Capture the cell that displays the provided text and extract its [x, y] central coordinate. 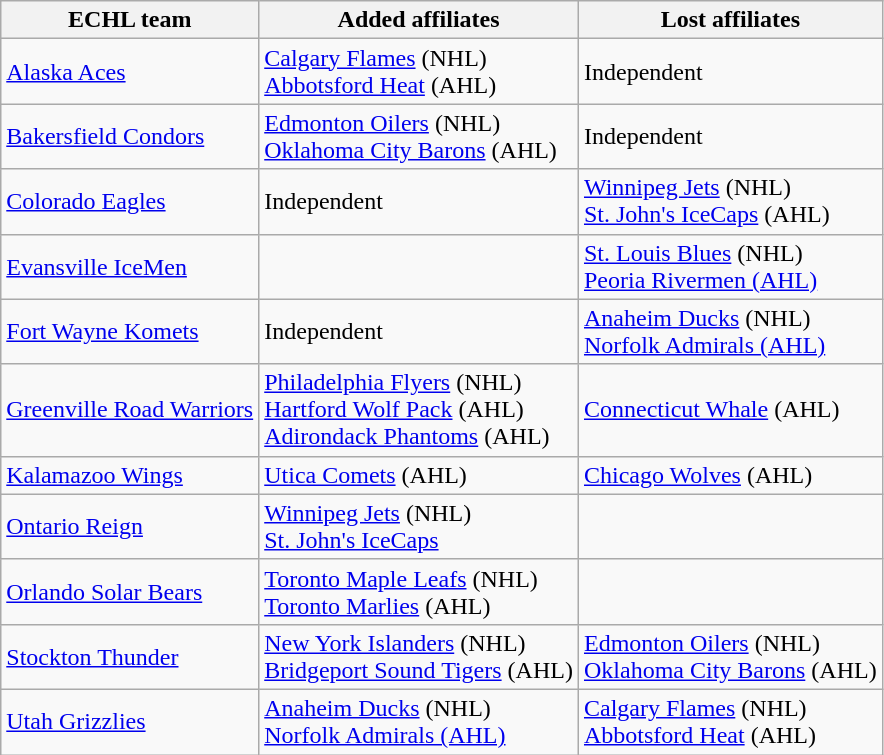
Fort Wayne Komets [130, 332]
Winnipeg Jets (NHL)St. John's IceCaps (AHL) [730, 202]
Greenville Road Warriors [130, 410]
Ontario Reign [130, 526]
Utica Comets (AHL) [419, 475]
Chicago Wolves (AHL) [730, 475]
Utah Grizzlies [130, 722]
Added affiliates [419, 20]
New York Islanders (NHL)Bridgeport Sound Tigers (AHL) [419, 656]
Winnipeg Jets (NHL)St. John's IceCaps [419, 526]
Evansville IceMen [130, 266]
Kalamazoo Wings [130, 475]
Stockton Thunder [130, 656]
Bakersfield Condors [130, 136]
Connecticut Whale (AHL) [730, 410]
Toronto Maple Leafs (NHL)Toronto Marlies (AHL) [419, 592]
Colorado Eagles [130, 202]
Orlando Solar Bears [130, 592]
Alaska Aces [130, 72]
St. Louis Blues (NHL)Peoria Rivermen (AHL) [730, 266]
ECHL team [130, 20]
Philadelphia Flyers (NHL)Hartford Wolf Pack (AHL)Adirondack Phantoms (AHL) [419, 410]
Lost affiliates [730, 20]
